Identify which cell holds the provided text, then report its (X, Y) central coordinate. 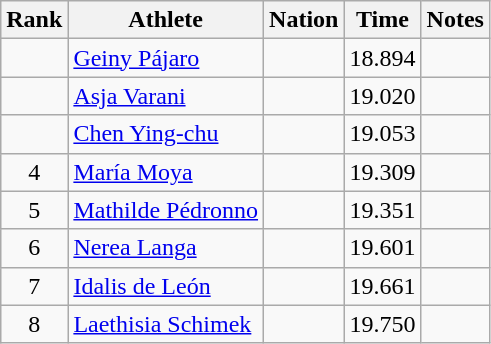
Mathilde Pédronno (166, 210)
Nerea Langa (166, 248)
Chen Ying-chu (166, 134)
7 (34, 286)
19.309 (382, 172)
19.351 (382, 210)
Idalis de León (166, 286)
Asja Varani (166, 96)
Notes (455, 20)
8 (34, 324)
18.894 (382, 58)
19.053 (382, 134)
19.661 (382, 286)
Rank (34, 20)
Time (382, 20)
5 (34, 210)
19.750 (382, 324)
Laethisia Schimek (166, 324)
Nation (304, 20)
19.601 (382, 248)
4 (34, 172)
Athlete (166, 20)
6 (34, 248)
María Moya (166, 172)
19.020 (382, 96)
Geiny Pájaro (166, 58)
